Return [x, y] of the center of cell containing provided text 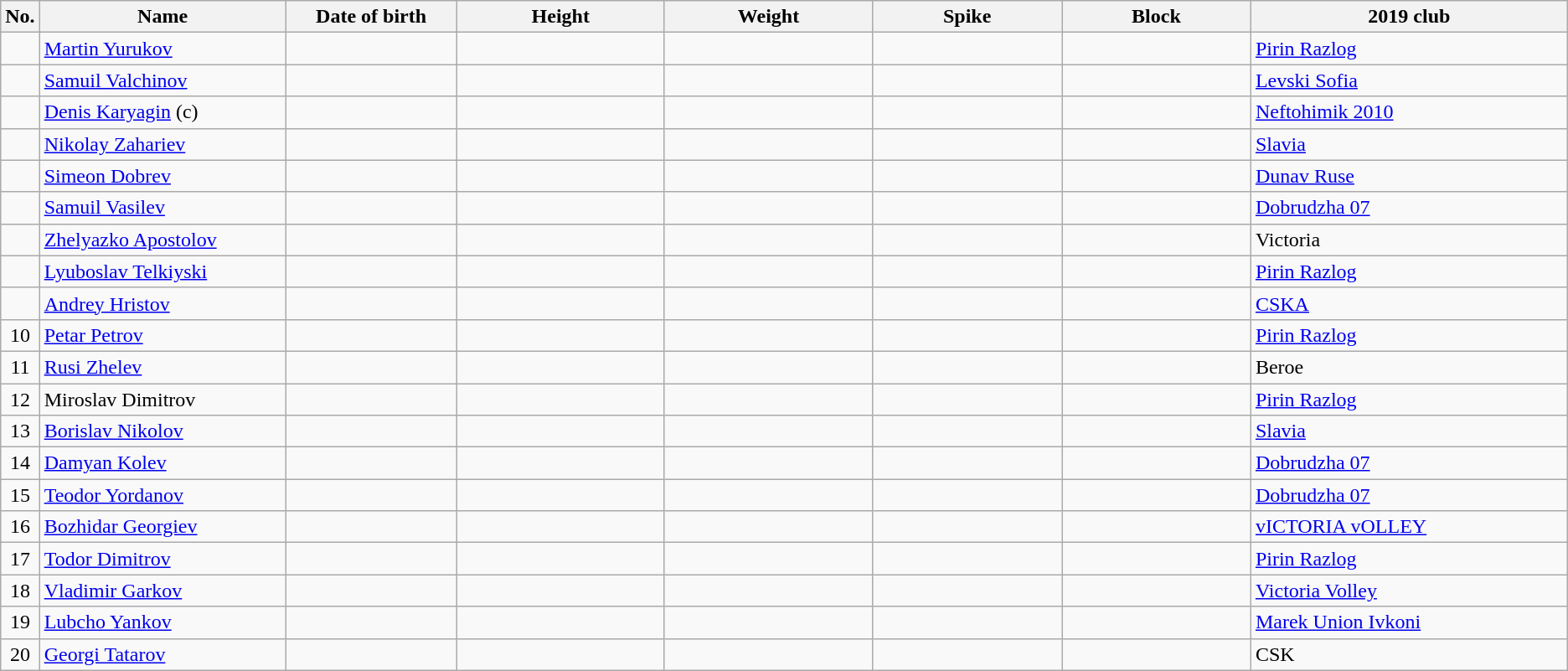
Weight [769, 17]
Miroslav Dimitrov [162, 400]
Marek Union Ivkoni [1409, 622]
Samuil Vasilev [162, 208]
Denis Karyagin (c) [162, 112]
Victoria Volley [1409, 591]
20 [20, 654]
Dunav Ruse [1409, 176]
15 [20, 495]
10 [20, 335]
Vladimir Garkov [162, 591]
Damyan Kolev [162, 463]
Martin Yurukov [162, 49]
Beroe [1409, 367]
vICTORIA vOLLEY [1409, 527]
Height [560, 17]
Victoria [1409, 240]
No. [20, 17]
12 [20, 400]
Nikolay Zahariev [162, 144]
Lubcho Yankov [162, 622]
Simeon Dobrev [162, 176]
11 [20, 367]
CSKA [1409, 303]
Levski Sofia [1409, 80]
19 [20, 622]
Spike [967, 17]
Zhelyazko Apostolov [162, 240]
CSK [1409, 654]
2019 club [1409, 17]
Borislav Nikolov [162, 431]
Name [162, 17]
13 [20, 431]
Petar Petrov [162, 335]
16 [20, 527]
Neftohimik 2010 [1409, 112]
Bozhidar Georgiev [162, 527]
14 [20, 463]
Rusi Zhelev [162, 367]
Teodor Yordanov [162, 495]
Andrey Hristov [162, 303]
18 [20, 591]
Date of birth [371, 17]
Lyuboslav Telkiyski [162, 271]
Block [1157, 17]
17 [20, 559]
Samuil Valchinov [162, 80]
Todor Dimitrov [162, 559]
Georgi Tatarov [162, 654]
